Find where the given text appears and provide that cell's center as [X, Y] coordinate. 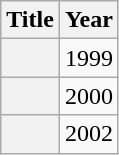
1999 [88, 58]
Year [88, 20]
2002 [88, 134]
2000 [88, 96]
Title [30, 20]
